Provide the (x, y) coordinate of the cell's center where the given text is located.  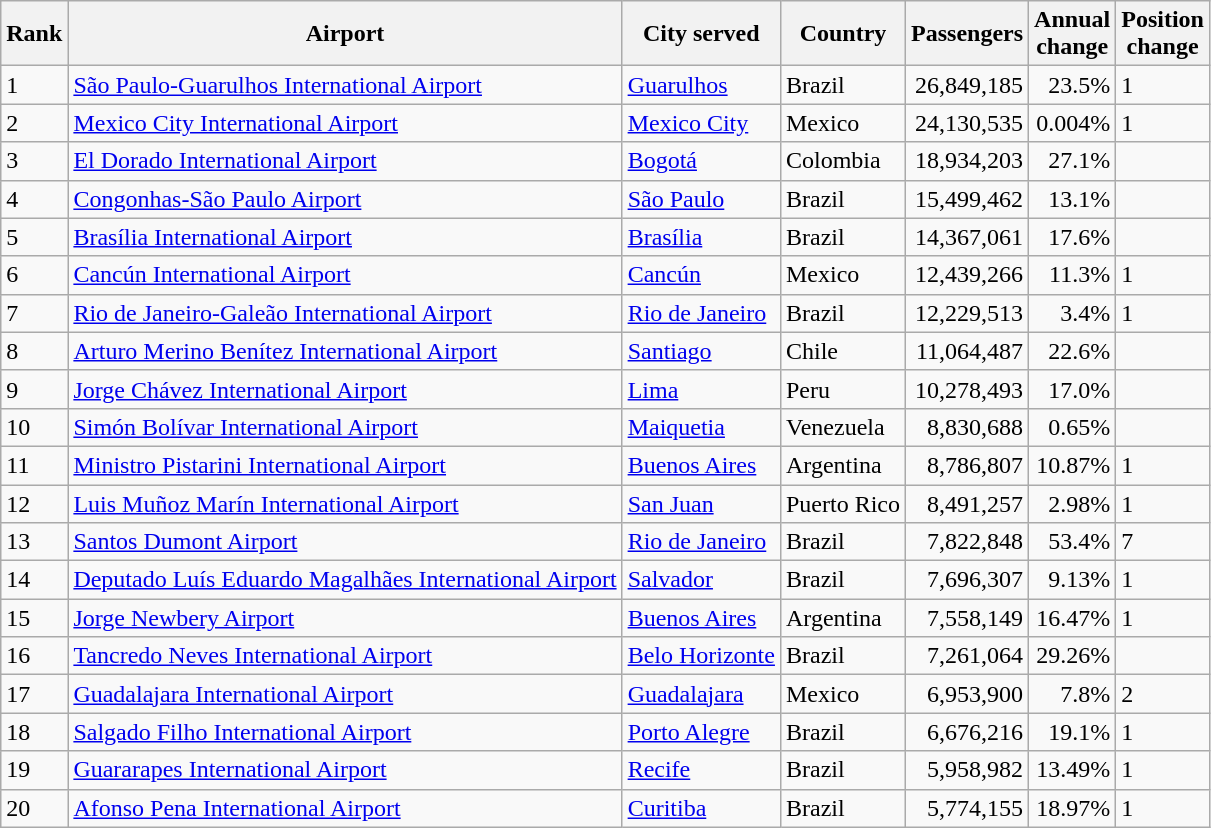
17.6% (1072, 237)
Colombia (842, 161)
Maiquetia (701, 427)
6 (34, 275)
8,491,257 (968, 503)
10,278,493 (968, 389)
Congonhas-São Paulo Airport (345, 199)
Annualchange (1072, 34)
9.13% (1072, 580)
26,849,185 (968, 85)
Jorge Chávez International Airport (345, 389)
Brasília (701, 237)
14 (34, 580)
13 (34, 542)
7,822,848 (968, 542)
11.3% (1072, 275)
11 (34, 465)
Salvador (701, 580)
18,934,203 (968, 161)
16 (34, 656)
24,130,535 (968, 123)
27.1% (1072, 161)
5 (34, 237)
Guadalajara International Airport (345, 694)
Mexico City International Airport (345, 123)
19.1% (1072, 732)
19 (34, 770)
Simón Bolívar International Airport (345, 427)
Venezuela (842, 427)
0.65% (1072, 427)
7,261,064 (968, 656)
12,229,513 (968, 313)
3.4% (1072, 313)
7.8% (1072, 694)
18 (34, 732)
17.0% (1072, 389)
Peru (842, 389)
Santos Dumont Airport (345, 542)
São Paulo (701, 199)
Salgado Filho International Airport (345, 732)
20 (34, 808)
8,830,688 (968, 427)
10.87% (1072, 465)
Positionchange (1163, 34)
Bogotá (701, 161)
9 (34, 389)
Luis Muñoz Marín International Airport (345, 503)
Ministro Pistarini International Airport (345, 465)
Brasília International Airport (345, 237)
Belo Horizonte (701, 656)
8,786,807 (968, 465)
Country (842, 34)
City served (701, 34)
17 (34, 694)
Lima (701, 389)
6,953,900 (968, 694)
Chile (842, 351)
Guararapes International Airport (345, 770)
Cancún International Airport (345, 275)
12 (34, 503)
El Dorado International Airport (345, 161)
Guarulhos (701, 85)
12,439,266 (968, 275)
Cancún (701, 275)
10 (34, 427)
0.004% (1072, 123)
5,958,982 (968, 770)
Puerto Rico (842, 503)
53.4% (1072, 542)
16.47% (1072, 618)
Deputado Luís Eduardo Magalhães International Airport (345, 580)
Airport (345, 34)
15,499,462 (968, 199)
29.26% (1072, 656)
Santiago (701, 351)
5,774,155 (968, 808)
13.49% (1072, 770)
Arturo Merino Benítez International Airport (345, 351)
3 (34, 161)
Recife (701, 770)
Curitiba (701, 808)
8 (34, 351)
2.98% (1072, 503)
18.97% (1072, 808)
Rio de Janeiro-Galeão International Airport (345, 313)
Rank (34, 34)
13.1% (1072, 199)
San Juan (701, 503)
4 (34, 199)
Jorge Newbery Airport (345, 618)
6,676,216 (968, 732)
7,558,149 (968, 618)
Guadalajara (701, 694)
23.5% (1072, 85)
15 (34, 618)
7,696,307 (968, 580)
Tancredo Neves International Airport (345, 656)
São Paulo-Guarulhos International Airport (345, 85)
Mexico City (701, 123)
11,064,487 (968, 351)
Afonso Pena International Airport (345, 808)
22.6% (1072, 351)
14,367,061 (968, 237)
Porto Alegre (701, 732)
Passengers (968, 34)
